Capture the cell that displays the provided text and extract its [X, Y] central coordinate. 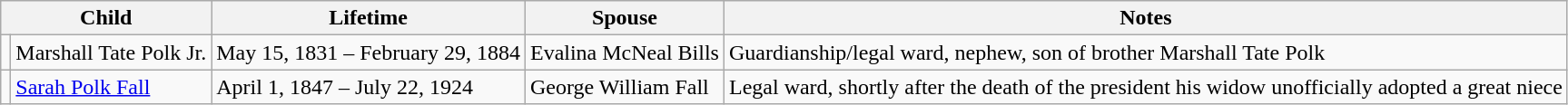
George William Fall [625, 87]
May 15, 1831 – February 29, 1884 [369, 52]
Notes [1146, 18]
Guardianship/legal ward, nephew, son of brother Marshall Tate Polk [1146, 52]
April 1, 1847 – July 22, 1924 [369, 87]
Lifetime [369, 18]
Child [106, 18]
Marshall Tate Polk Jr. [111, 52]
Evalina McNeal Bills [625, 52]
Sarah Polk Fall [111, 87]
Legal ward, shortly after the death of the president his widow unofficially adopted a great niece [1146, 87]
Spouse [625, 18]
